Find where the given text appears and provide that cell's center as [x, y] coordinate. 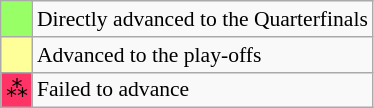
⁂ [16, 90]
Directly advanced to the Quarterfinals [202, 19]
Advanced to the play-offs [202, 55]
Failed to advance [202, 90]
